From the cell containing the given text, extract its center point as [x, y] coordinate. 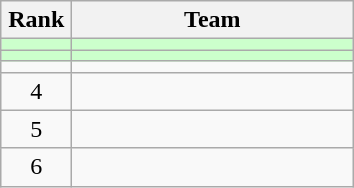
6 [36, 167]
Team [212, 20]
Rank [36, 20]
4 [36, 91]
5 [36, 129]
